Search for the cell housing the specified text and yield its [X, Y] center coordinate. 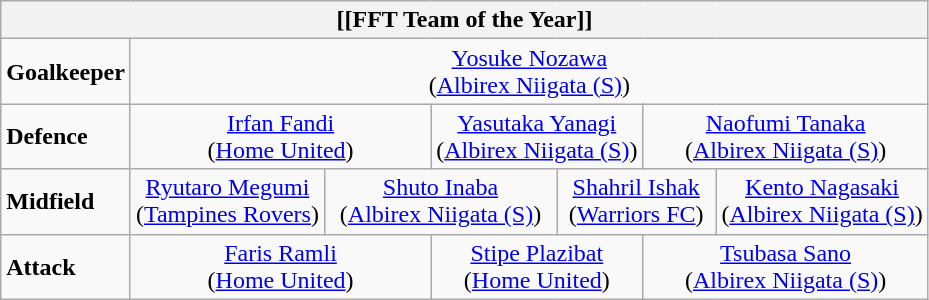
Tsubasa Sano (Albirex Niigata (S)) [786, 266]
Faris Ramli (Home United) [280, 266]
Irfan Fandi (Home United) [280, 136]
Shahril Ishak (Warriors FC) [636, 202]
Naofumi Tanaka (Albirex Niigata (S)) [786, 136]
Kento Nagasaki (Albirex Niigata (S)) [822, 202]
Defence [66, 136]
Goalkeeper [66, 72]
Yosuke Nozawa (Albirex Niigata (S)) [529, 72]
Ryutaro Megumi (Tampines Rovers) [227, 202]
[[FFT Team of the Year]] [464, 20]
Attack [66, 266]
Yasutaka Yanagi (Albirex Niigata (S)) [537, 136]
Shuto Inaba (Albirex Niigata (S)) [440, 202]
Midfield [66, 202]
Stipe Plazibat (Home United) [537, 266]
